Search for the cell housing the specified text and yield its (X, Y) center coordinate. 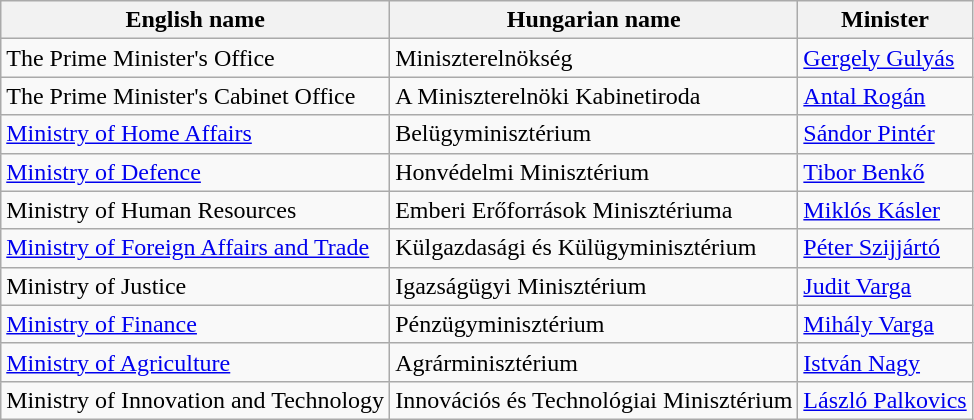
Külgazdasági és Külügyminisztérium (594, 248)
Agrárminisztérium (594, 362)
Péter Szijjártó (885, 248)
Miklós Kásler (885, 210)
Ministry of Finance (196, 324)
Ministry of Defence (196, 172)
Sándor Pintér (885, 134)
László Palkovics (885, 400)
Innovációs és Technológiai Minisztérium (594, 400)
A Miniszterelnöki Kabinetiroda (594, 96)
Miniszterelnökség (594, 58)
Ministry of Home Affairs (196, 134)
Honvédelmi Minisztérium (594, 172)
Antal Rogán (885, 96)
Belügyminisztérium (594, 134)
Ministry of Agriculture (196, 362)
Hungarian name (594, 20)
Gergely Gulyás (885, 58)
Igazságügyi Minisztérium (594, 286)
Ministry of Innovation and Technology (196, 400)
Ministry of Justice (196, 286)
English name (196, 20)
Ministry of Foreign Affairs and Trade (196, 248)
Pénzügyminisztérium (594, 324)
Mihály Varga (885, 324)
Ministry of Human Resources (196, 210)
Minister (885, 20)
Tibor Benkő (885, 172)
Judit Varga (885, 286)
The Prime Minister's Cabinet Office (196, 96)
The Prime Minister's Office (196, 58)
Emberi Erőforrások Minisztériuma (594, 210)
István Nagy (885, 362)
